Output the (X, Y) coordinate of the center of the cell containing the given text.  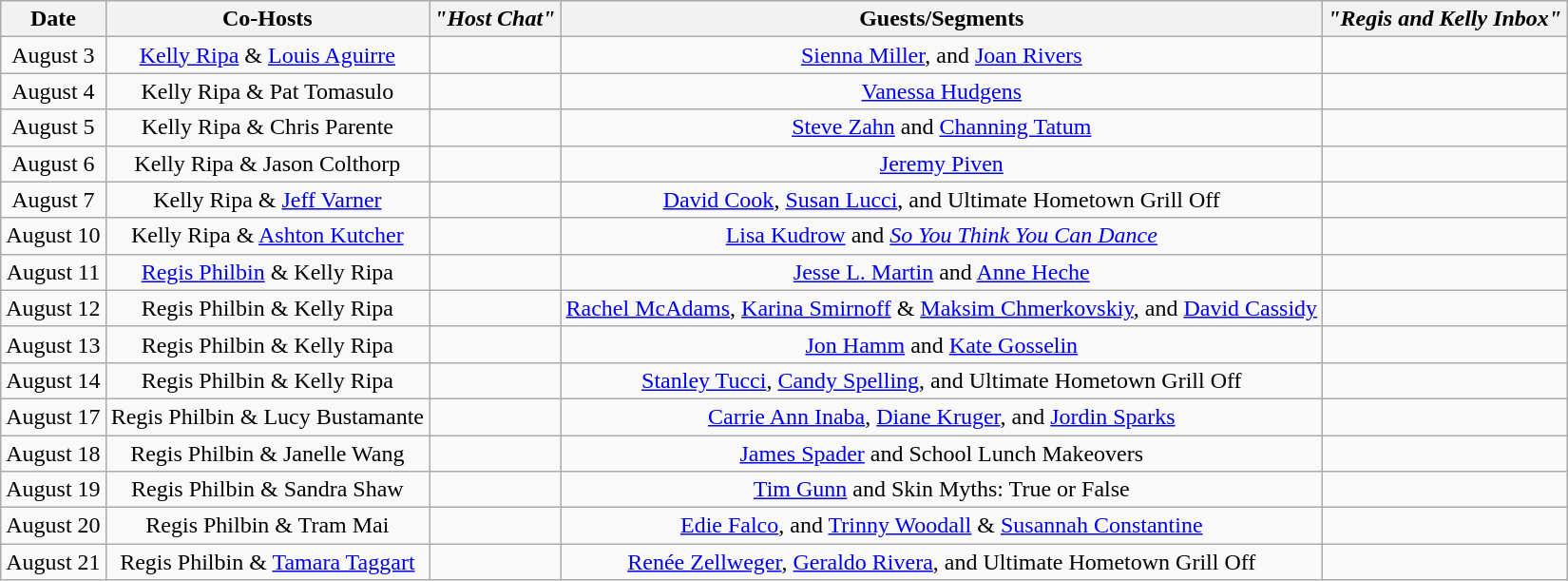
Regis Philbin & Janelle Wang (267, 454)
August 10 (53, 236)
August 5 (53, 127)
August 19 (53, 490)
Lisa Kudrow and So You Think You Can Dance (942, 236)
Kelly Ripa & Chris Parente (267, 127)
David Cook, Susan Lucci, and Ultimate Hometown Grill Off (942, 200)
Kelly Ripa & Jason Colthorp (267, 164)
August 13 (53, 344)
August 12 (53, 308)
August 18 (53, 454)
August 14 (53, 380)
Date (53, 19)
August 21 (53, 562)
Jon Hamm and Kate Gosselin (942, 344)
Regis Philbin & Tamara Taggart (267, 562)
Regis Philbin & Tram Mai (267, 526)
Steve Zahn and Channing Tatum (942, 127)
August 6 (53, 164)
Jeremy Piven (942, 164)
Renée Zellweger, Geraldo Rivera, and Ultimate Hometown Grill Off (942, 562)
August 11 (53, 272)
Tim Gunn and Skin Myths: True or False (942, 490)
August 17 (53, 416)
Kelly Ripa & Jeff Varner (267, 200)
James Spader and School Lunch Makeovers (942, 454)
"Regis and Kelly Inbox" (1444, 19)
August 3 (53, 55)
Carrie Ann Inaba, Diane Kruger, and Jordin Sparks (942, 416)
Kelly Ripa & Ashton Kutcher (267, 236)
Edie Falco, and Trinny Woodall & Susannah Constantine (942, 526)
"Host Chat" (495, 19)
Jesse L. Martin and Anne Heche (942, 272)
Kelly Ripa & Pat Tomasulo (267, 91)
Co-Hosts (267, 19)
Sienna Miller, and Joan Rivers (942, 55)
Kelly Ripa & Louis Aguirre (267, 55)
August 7 (53, 200)
Regis Philbin & Sandra Shaw (267, 490)
August 20 (53, 526)
Regis Philbin & Lucy Bustamante (267, 416)
Rachel McAdams, Karina Smirnoff & Maksim Chmerkovskiy, and David Cassidy (942, 308)
August 4 (53, 91)
Vanessa Hudgens (942, 91)
Guests/Segments (942, 19)
Stanley Tucci, Candy Spelling, and Ultimate Hometown Grill Off (942, 380)
